Return the (X, Y) coordinate for the center point of the cell that contains the specified text.  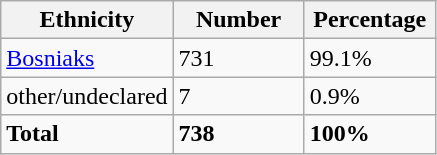
731 (238, 58)
0.9% (370, 96)
other/undeclared (87, 96)
Ethnicity (87, 20)
738 (238, 134)
Number (238, 20)
Total (87, 134)
99.1% (370, 58)
Percentage (370, 20)
Bosniaks (87, 58)
100% (370, 134)
7 (238, 96)
